Locate the cell with the specified text and output its [x, y] center coordinate. 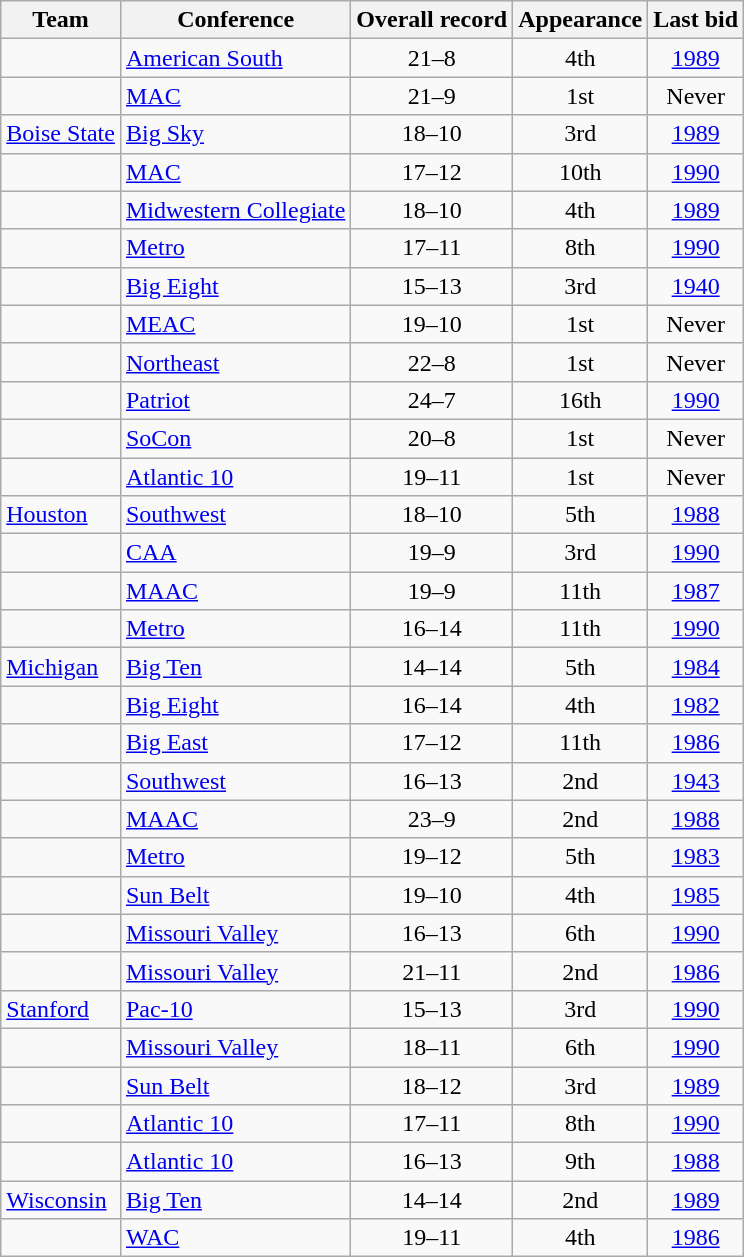
22–8 [432, 362]
Midwestern Collegiate [235, 210]
Boise State [61, 134]
Northeast [235, 362]
18–12 [432, 1085]
American South [235, 58]
SoCon [235, 438]
23–9 [432, 819]
1987 [696, 591]
Last bid [696, 20]
Conference [235, 20]
19–12 [432, 857]
1984 [696, 667]
24–7 [432, 400]
1983 [696, 857]
1943 [696, 781]
WAC [235, 1238]
Team [61, 20]
Houston [61, 515]
21–9 [432, 96]
18–11 [432, 1047]
Big Sky [235, 134]
Patriot [235, 400]
Overall record [432, 20]
Michigan [61, 667]
CAA [235, 553]
Big East [235, 743]
Appearance [580, 20]
MEAC [235, 324]
1940 [696, 286]
1985 [696, 895]
20–8 [432, 438]
1982 [696, 705]
21–8 [432, 58]
Wisconsin [61, 1200]
16th [580, 400]
Stanford [61, 1009]
Pac-10 [235, 1009]
21–11 [432, 971]
9th [580, 1162]
10th [580, 172]
